Output the [X, Y] coordinate of the center of the cell containing the given text.  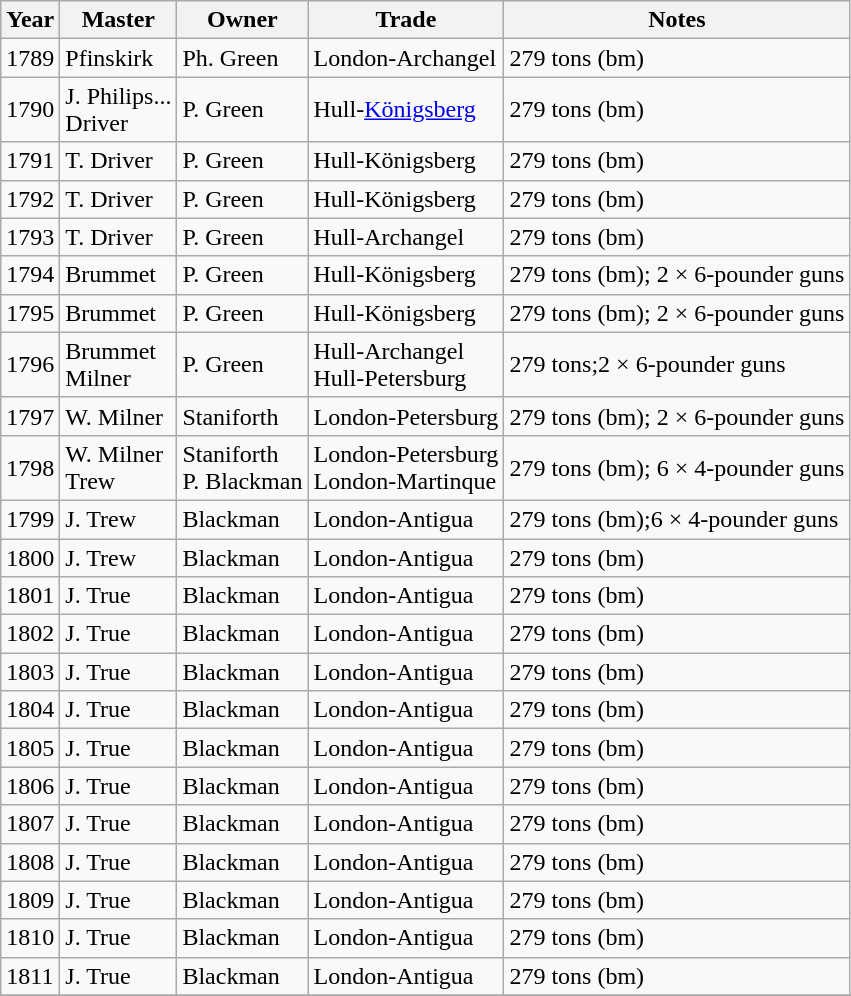
1805 [30, 748]
1809 [30, 900]
Hull-Archangel [406, 237]
1789 [30, 58]
1791 [30, 161]
1796 [30, 364]
1790 [30, 110]
279 tons;2 × 6-pounder guns [677, 364]
1803 [30, 672]
1800 [30, 557]
279 tons (bm);6 × 4-pounder guns [677, 519]
W. Milner [118, 416]
1795 [30, 313]
1798 [30, 468]
1794 [30, 275]
1804 [30, 710]
J. Philips...Driver [118, 110]
Notes [677, 20]
279 tons (bm); 6 × 4-pounder guns [677, 468]
1806 [30, 786]
Year [30, 20]
BrummetMilner [118, 364]
1797 [30, 416]
London-Archangel [406, 58]
1793 [30, 237]
Staniforth [242, 416]
W. MilnerTrew [118, 468]
1811 [30, 976]
StaniforthP. Blackman [242, 468]
Trade [406, 20]
1792 [30, 199]
Owner [242, 20]
1810 [30, 938]
London-PetersburgLondon-Martinque [406, 468]
1807 [30, 824]
1808 [30, 862]
Master [118, 20]
London-Petersburg [406, 416]
1802 [30, 634]
Hull-ArchangelHull-Petersburg [406, 364]
Pfinskirk [118, 58]
1799 [30, 519]
1801 [30, 596]
Ph. Green [242, 58]
